Search for the cell housing the specified text and yield its [x, y] center coordinate. 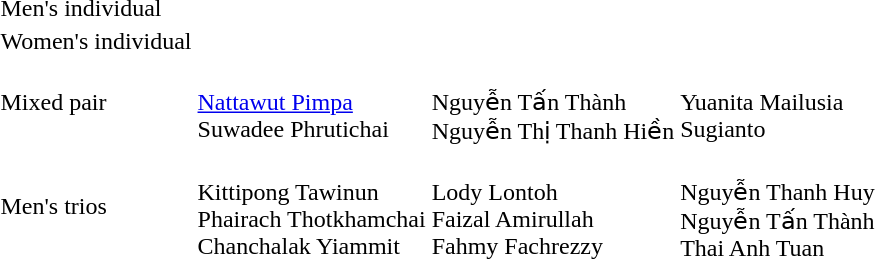
Nguyễn Tấn Thành Nguyễn Thị Thanh Hiền [552, 102]
Nattawut Pimpa Suwadee Phrutichai [312, 102]
